Scan for the cell matching the given text and deliver its (X, Y) coordinate at center. 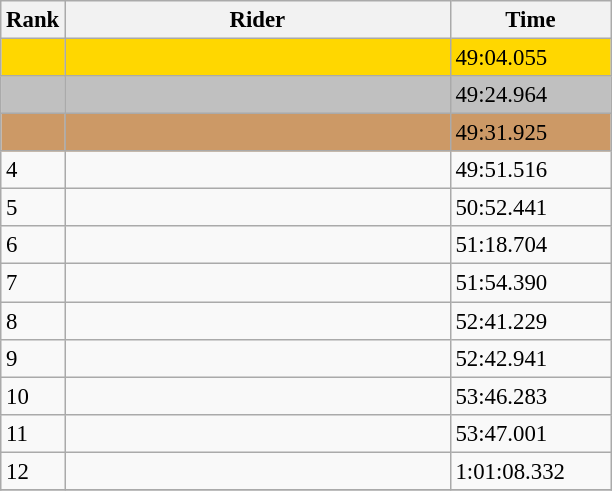
49:31.925 (530, 133)
1:01:08.332 (530, 471)
8 (33, 321)
53:46.283 (530, 396)
Time (530, 20)
10 (33, 396)
4 (33, 170)
9 (33, 358)
51:18.704 (530, 245)
53:47.001 (530, 433)
11 (33, 433)
51:54.390 (530, 283)
52:42.941 (530, 358)
Rider (258, 20)
7 (33, 283)
5 (33, 208)
6 (33, 245)
12 (33, 471)
49:24.964 (530, 95)
49:04.055 (530, 58)
49:51.516 (530, 170)
Rank (33, 20)
52:41.229 (530, 321)
50:52.441 (530, 208)
